For the text-containing cell, return its midpoint in (x, y) coordinate format. 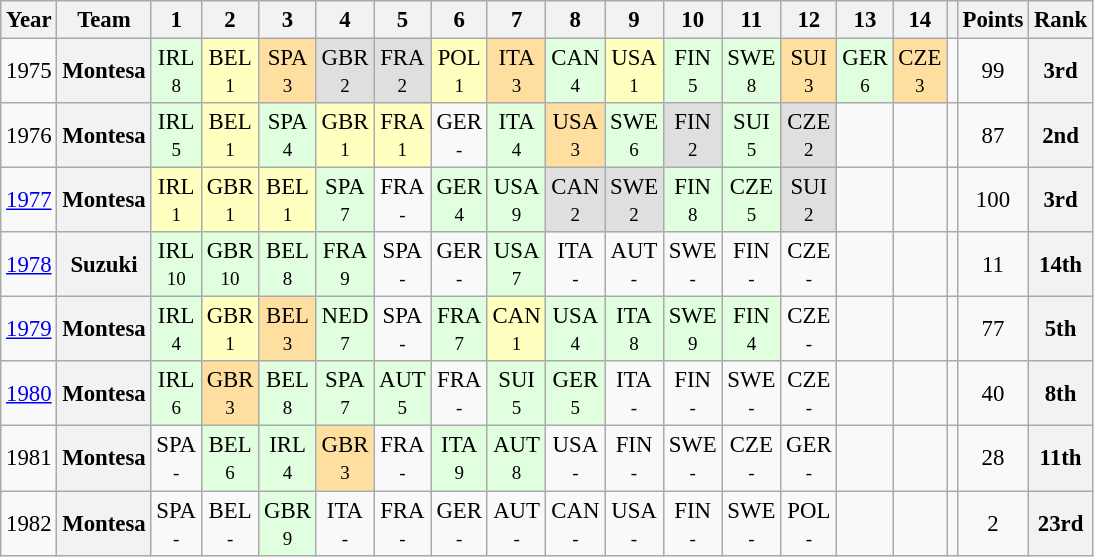
14 (920, 20)
40 (992, 394)
12 (809, 20)
BEL3 (288, 330)
SPA3 (288, 72)
ITA3 (516, 72)
ITA4 (516, 136)
28 (992, 458)
CAN4 (576, 72)
USA7 (516, 264)
USA9 (516, 200)
NED7 (344, 330)
Team (104, 20)
USA4 (576, 330)
7 (516, 20)
IRL10 (176, 264)
4 (344, 20)
1980 (29, 394)
Year (29, 20)
14th (1061, 264)
1975 (29, 72)
87 (992, 136)
1977 (29, 200)
IRL8 (176, 72)
8th (1061, 394)
POL- (809, 524)
ITA9 (459, 458)
GBR9 (288, 524)
GBR10 (230, 264)
CZE5 (752, 200)
99 (992, 72)
GBR2 (344, 72)
13 (865, 20)
CAN- (576, 524)
9 (634, 20)
FRA7 (459, 330)
5 (402, 20)
1981 (29, 458)
FRA9 (344, 264)
1978 (29, 264)
CAN1 (516, 330)
100 (992, 200)
FIN5 (692, 72)
USA1 (634, 72)
Points (992, 20)
8 (576, 20)
GER6 (865, 72)
Rank (1061, 20)
2nd (1061, 136)
SWE6 (634, 136)
1 (176, 20)
CZE3 (920, 72)
AUT5 (402, 394)
77 (992, 330)
IRL6 (176, 394)
POL1 (459, 72)
CAN2 (576, 200)
FRA1 (402, 136)
SUI2 (809, 200)
11th (1061, 458)
SWE2 (634, 200)
IRL5 (176, 136)
5th (1061, 330)
FIN8 (692, 200)
BEL6 (230, 458)
1982 (29, 524)
ITA8 (634, 330)
1979 (29, 330)
1976 (29, 136)
SPA4 (288, 136)
FIN2 (692, 136)
Suzuki (104, 264)
10 (692, 20)
IRL1 (176, 200)
23rd (1061, 524)
SWE8 (752, 72)
FIN4 (752, 330)
USA3 (576, 136)
SUI3 (809, 72)
FRA2 (402, 72)
CZE2 (809, 136)
AUT8 (516, 458)
BEL- (230, 524)
SWE9 (692, 330)
3 (288, 20)
GER4 (459, 200)
GER5 (576, 394)
6 (459, 20)
